Locate the cell with the specified text and output its [X, Y] center coordinate. 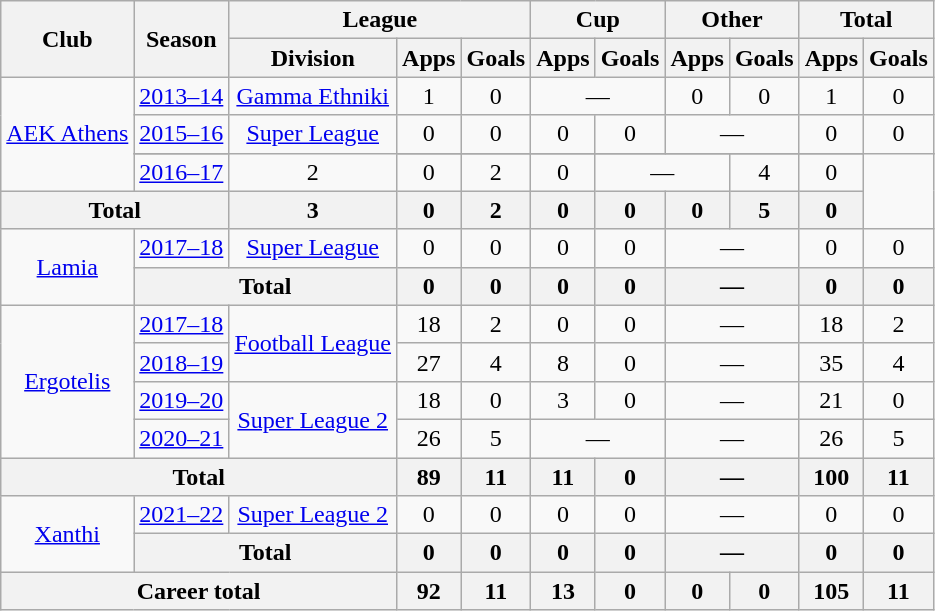
Career total [199, 591]
Club [68, 39]
Ergotelis [68, 381]
21 [831, 400]
2016–17 [182, 172]
105 [831, 591]
Other [732, 20]
Xanthi [68, 534]
89 [429, 477]
Football League [313, 343]
Lamia [68, 267]
2013–14 [182, 96]
8 [563, 362]
2019–20 [182, 400]
2015–16 [182, 134]
100 [831, 477]
2020–21 [182, 438]
Division [313, 58]
35 [831, 362]
27 [429, 362]
2021–22 [182, 515]
AEK Athens [68, 134]
92 [429, 591]
Gamma Ethniki [313, 96]
2018–19 [182, 362]
Cup [598, 20]
Season [182, 39]
League [380, 20]
13 [563, 591]
